Detect which cell encompasses the target text, then output its [x, y] center coordinate. 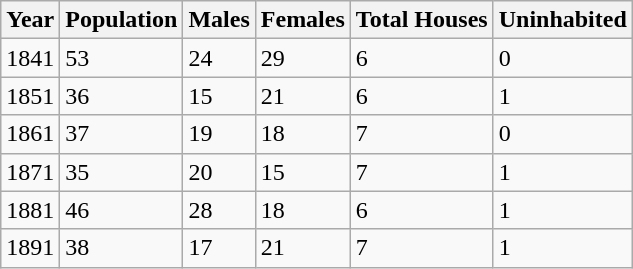
1881 [30, 210]
29 [302, 58]
28 [219, 210]
Year [30, 20]
1841 [30, 58]
38 [122, 248]
20 [219, 172]
24 [219, 58]
Total Houses [422, 20]
Uninhabited [562, 20]
19 [219, 134]
37 [122, 134]
1871 [30, 172]
17 [219, 248]
53 [122, 58]
1861 [30, 134]
1851 [30, 96]
36 [122, 96]
Males [219, 20]
Population [122, 20]
1891 [30, 248]
Females [302, 20]
46 [122, 210]
35 [122, 172]
